Find where the given text appears and provide that cell's center as [X, Y] coordinate. 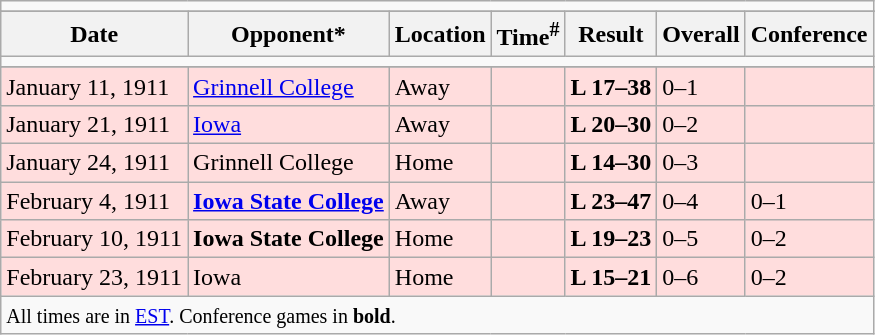
January 24, 1911 [94, 163]
0–3 [701, 163]
February 23, 1911 [94, 277]
L 15–21 [611, 277]
February 4, 1911 [94, 201]
L 20–30 [611, 124]
L 14–30 [611, 163]
January 21, 1911 [94, 124]
February 10, 1911 [94, 239]
0–5 [701, 239]
Opponent* [289, 34]
All times are in EST. Conference games in bold. [437, 315]
January 11, 1911 [94, 86]
Date [94, 34]
Conference [809, 34]
Overall [701, 34]
L 19–23 [611, 239]
0–6 [701, 277]
L 17–38 [611, 86]
Result [611, 34]
L 23–47 [611, 201]
Time# [528, 34]
Location [440, 34]
0–4 [701, 201]
